For the text-containing cell, return its midpoint in [x, y] coordinate format. 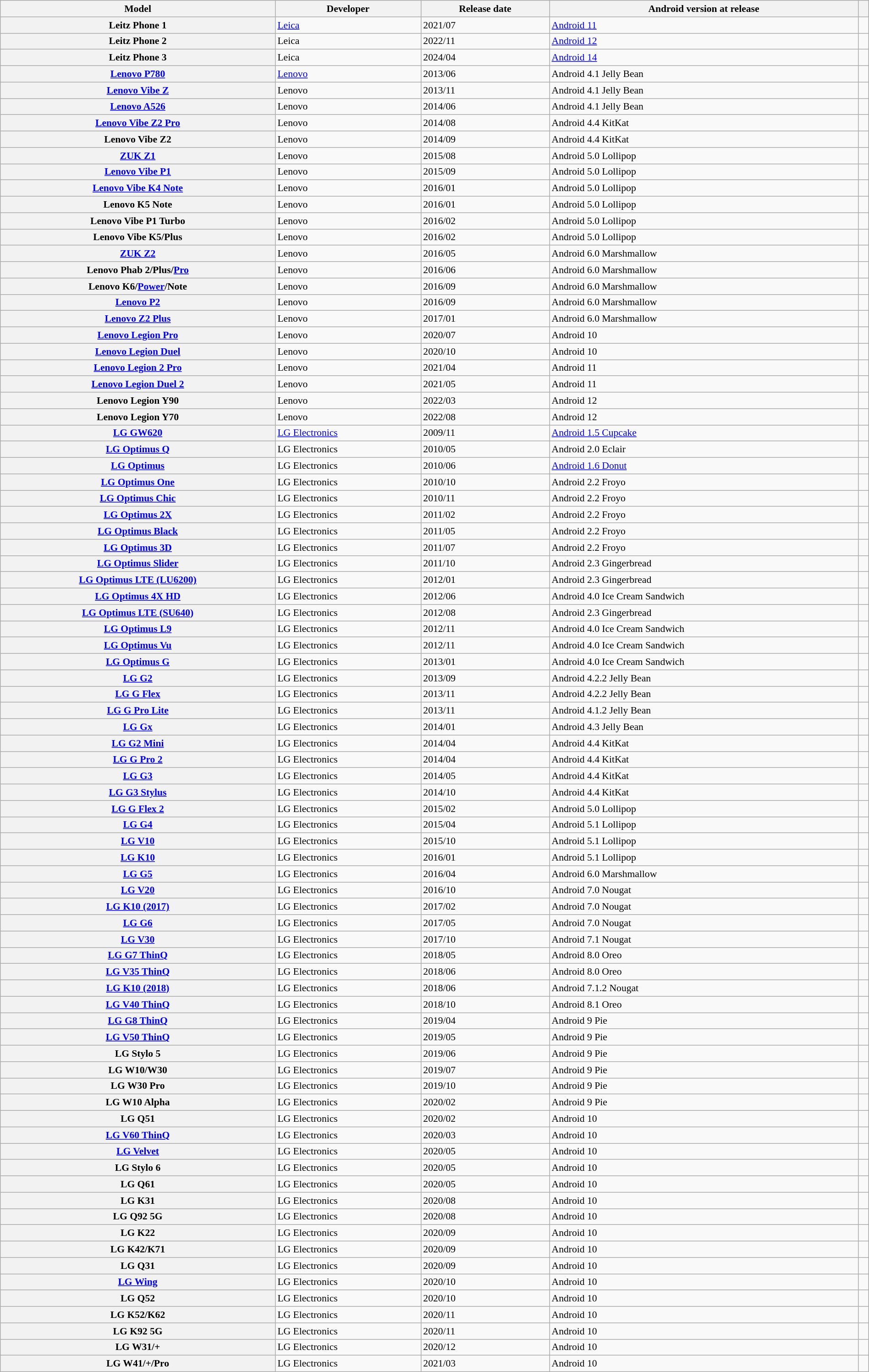
Lenovo Vibe P1 [138, 172]
2014/01 [485, 727]
LG Optimus Vu [138, 646]
LG Q92 5G [138, 1217]
2019/04 [485, 1021]
Developer [348, 9]
LG Q51 [138, 1119]
Android 7.1.2 Nougat [704, 988]
2011/05 [485, 531]
LG K22 [138, 1233]
LG Q61 [138, 1184]
2015/08 [485, 156]
LG K10 (2017) [138, 907]
2015/09 [485, 172]
2010/05 [485, 450]
2013/06 [485, 74]
Lenovo K5 Note [138, 205]
2019/05 [485, 1037]
2012/01 [485, 580]
Lenovo K6/Power/Note [138, 286]
LG Optimus Slider [138, 564]
2013/01 [485, 662]
2016/04 [485, 874]
Android 4.1.2 Jelly Bean [704, 711]
LG G Pro 2 [138, 760]
2010/06 [485, 466]
LG V50 ThinQ [138, 1037]
LG G7 ThinQ [138, 955]
2015/04 [485, 825]
LG G5 [138, 874]
2016/05 [485, 254]
Lenovo Vibe K4 Note [138, 188]
LG W30 Pro [138, 1086]
LG K42/K71 [138, 1250]
2018/10 [485, 1004]
LG K10 (2018) [138, 988]
Lenovo Vibe Z2 [138, 139]
Lenovo Phab 2/Plus/Pro [138, 270]
Lenovo Vibe K5/Plus [138, 237]
LG Stylo 5 [138, 1054]
2014/06 [485, 107]
Android 1.6 Donut [704, 466]
LG G6 [138, 923]
Android 4.3 Jelly Bean [704, 727]
2016/10 [485, 890]
Lenovo Legion Y90 [138, 401]
2011/02 [485, 515]
Android version at release [704, 9]
LG G2 Mini [138, 743]
2021/05 [485, 384]
LG Stylo 6 [138, 1168]
LG K10 [138, 858]
LG V10 [138, 841]
LG Optimus LTE (SU640) [138, 613]
2020/03 [485, 1135]
Lenovo Z2 Plus [138, 319]
LG G2 [138, 678]
LG Optimus LTE (LU6200) [138, 580]
Android 7.1 Nougat [704, 939]
LG W10 Alpha [138, 1103]
Lenovo Vibe Z2 Pro [138, 123]
2014/09 [485, 139]
Leitz Phone 3 [138, 58]
LG G3 [138, 776]
2020/12 [485, 1347]
2015/10 [485, 841]
2021/03 [485, 1364]
2017/10 [485, 939]
2017/01 [485, 319]
LG W41/+/Pro [138, 1364]
LG Q52 [138, 1299]
LG Wing [138, 1282]
LG Optimus G [138, 662]
LG G Pro Lite [138, 711]
LG K92 5G [138, 1331]
2010/10 [485, 482]
Lenovo Legion Duel 2 [138, 384]
2016/06 [485, 270]
2019/10 [485, 1086]
LG Optimus 4X HD [138, 597]
2012/08 [485, 613]
LG V40 ThinQ [138, 1004]
LG G Flex 2 [138, 809]
2014/10 [485, 792]
Lenovo Vibe Z [138, 90]
Lenovo Legion Pro [138, 335]
Lenovo P780 [138, 74]
2019/06 [485, 1054]
2009/11 [485, 433]
2011/07 [485, 548]
2021/04 [485, 368]
LG G3 Stylus [138, 792]
LG Q31 [138, 1266]
2022/03 [485, 401]
2012/06 [485, 597]
2017/02 [485, 907]
2022/08 [485, 417]
Lenovo Legion Duel [138, 351]
ZUK Z2 [138, 254]
LG Optimus 3D [138, 548]
LG Optimus 2X [138, 515]
2020/07 [485, 335]
2013/09 [485, 678]
Release date [485, 9]
LG V30 [138, 939]
LG V60 ThinQ [138, 1135]
LG GW620 [138, 433]
Android 1.5 Cupcake [704, 433]
2018/05 [485, 955]
Lenovo Legion Y70 [138, 417]
LG V35 ThinQ [138, 972]
2017/05 [485, 923]
Android 8.1 Oreo [704, 1004]
2010/11 [485, 499]
2021/07 [485, 25]
Model [138, 9]
Lenovo P2 [138, 302]
LG Optimus L9 [138, 629]
LG G Flex [138, 694]
2014/05 [485, 776]
2024/04 [485, 58]
LG K52/K62 [138, 1315]
LG G8 ThinQ [138, 1021]
LG Gx [138, 727]
Leitz Phone 1 [138, 25]
LG Optimus Q [138, 450]
LG Optimus [138, 466]
LG W10/W30 [138, 1070]
LG V20 [138, 890]
2014/08 [485, 123]
LG Optimus Chic [138, 499]
LG W31/+ [138, 1347]
2015/02 [485, 809]
2022/11 [485, 41]
Android 2.0 Eclair [704, 450]
2019/07 [485, 1070]
Leitz Phone 2 [138, 41]
LG K31 [138, 1201]
LG Optimus Black [138, 531]
LG Optimus One [138, 482]
Lenovo A526 [138, 107]
LG Velvet [138, 1152]
LG G4 [138, 825]
Lenovo Vibe P1 Turbo [138, 221]
Lenovo Legion 2 Pro [138, 368]
Android 14 [704, 58]
2011/10 [485, 564]
ZUK Z1 [138, 156]
